Return [x, y] of the center of cell containing provided text 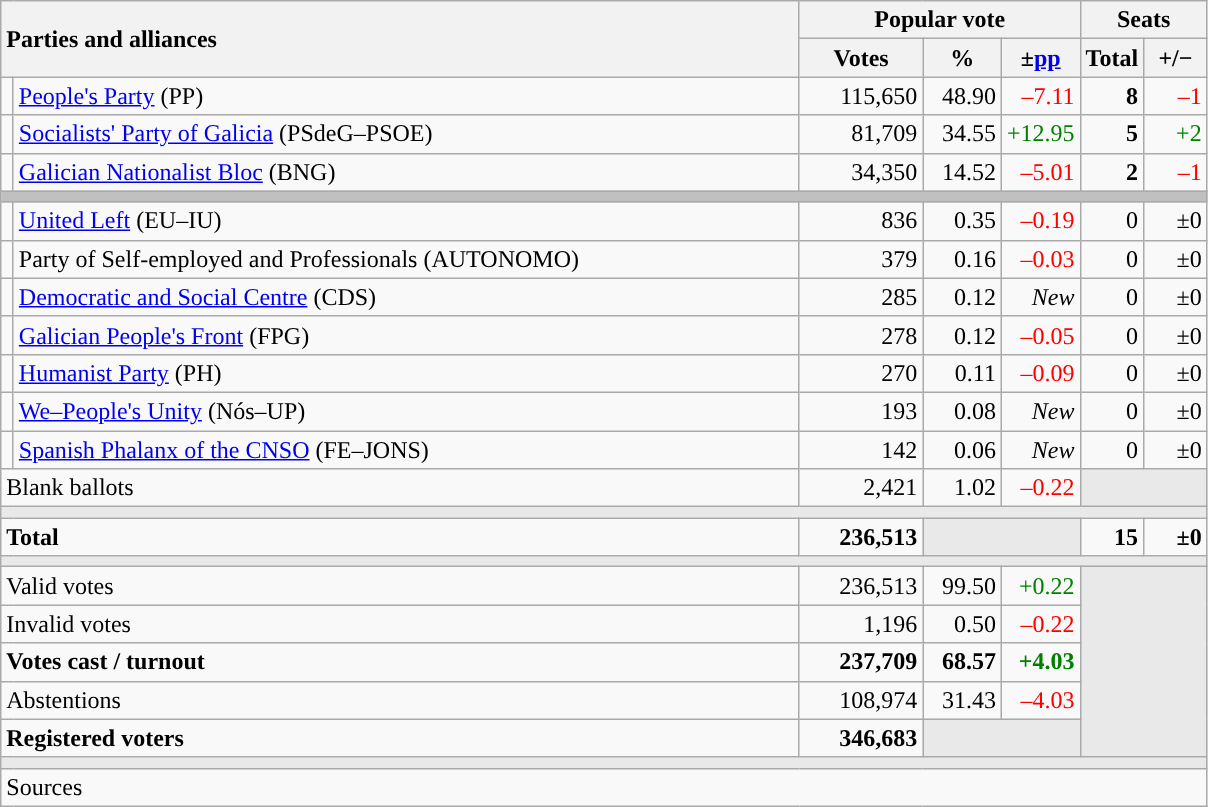
81,709 [861, 134]
Votes cast / turnout [400, 662]
Abstentions [400, 700]
–0.09 [1040, 373]
0.11 [962, 373]
14.52 [962, 172]
Socialists' Party of Galicia (PSdeG–PSOE) [406, 134]
2,421 [861, 488]
Valid votes [400, 586]
0.50 [962, 624]
–7.11 [1040, 96]
346,683 [861, 738]
Party of Self-employed and Professionals (AUTONOMO) [406, 259]
+4.03 [1040, 662]
+2 [1176, 134]
United Left (EU–IU) [406, 221]
270 [861, 373]
193 [861, 411]
278 [861, 335]
–0.19 [1040, 221]
Popular vote [940, 20]
+12.95 [1040, 134]
31.43 [962, 700]
–4.03 [1040, 700]
15 [1112, 537]
1,196 [861, 624]
8 [1112, 96]
–0.03 [1040, 259]
68.57 [962, 662]
Galician Nationalist Bloc (BNG) [406, 172]
Blank ballots [400, 488]
Votes [861, 58]
Seats [1144, 20]
1.02 [962, 488]
34.55 [962, 134]
285 [861, 297]
836 [861, 221]
237,709 [861, 662]
Sources [604, 787]
Parties and alliances [400, 39]
108,974 [861, 700]
2 [1112, 172]
Invalid votes [400, 624]
48.90 [962, 96]
+/− [1176, 58]
+0.22 [1040, 586]
34,350 [861, 172]
–5.01 [1040, 172]
% [962, 58]
People's Party (PP) [406, 96]
Galician People's Front (FPG) [406, 335]
115,650 [861, 96]
379 [861, 259]
–0.05 [1040, 335]
142 [861, 449]
99.50 [962, 586]
We–People's Unity (Nós–UP) [406, 411]
Registered voters [400, 738]
0.16 [962, 259]
0.06 [962, 449]
Spanish Phalanx of the CNSO (FE–JONS) [406, 449]
5 [1112, 134]
Humanist Party (PH) [406, 373]
0.35 [962, 221]
Democratic and Social Centre (CDS) [406, 297]
0.08 [962, 411]
±pp [1040, 58]
